From the cell containing the given text, extract its center point as [x, y] coordinate. 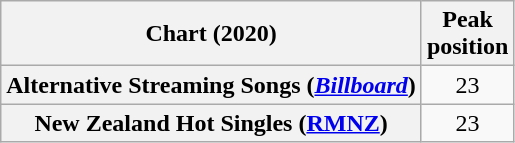
New Zealand Hot Singles (RMNZ) [212, 123]
Chart (2020) [212, 34]
Peakposition [467, 34]
Alternative Streaming Songs (Billboard) [212, 85]
